Search for the cell housing the specified text and yield its (X, Y) center coordinate. 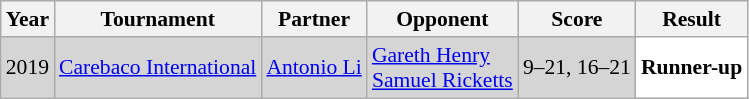
2019 (28, 68)
Tournament (158, 19)
Runner-up (692, 68)
Partner (314, 19)
Score (577, 19)
Year (28, 19)
Gareth Henry Samuel Ricketts (442, 68)
Result (692, 19)
Antonio Li (314, 68)
9–21, 16–21 (577, 68)
Opponent (442, 19)
Carebaco International (158, 68)
